Scan for the cell matching the given text and deliver its [X, Y] coordinate at center. 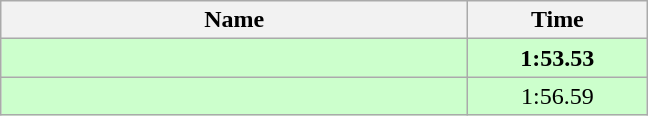
Name [234, 20]
1:56.59 [558, 96]
1:53.53 [558, 58]
Time [558, 20]
